Return the (X, Y) coordinate for the center point of the cell that contains the specified text.  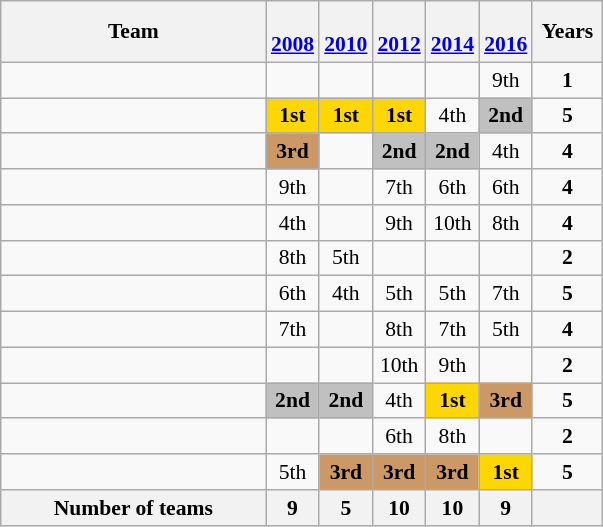
1 (567, 80)
2010 (346, 32)
2008 (292, 32)
2014 (452, 32)
2016 (506, 32)
Team (134, 32)
Number of teams (134, 508)
2012 (398, 32)
Years (567, 32)
